Provide the (X, Y) coordinate of the cell's center where the given text is located.  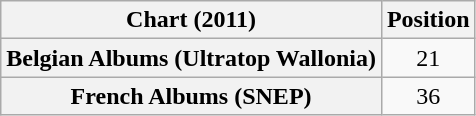
Chart (2011) (192, 20)
Position (428, 20)
Belgian Albums (Ultratop Wallonia) (192, 58)
French Albums (SNEP) (192, 96)
21 (428, 58)
36 (428, 96)
